Capture the cell that displays the provided text and extract its (x, y) central coordinate. 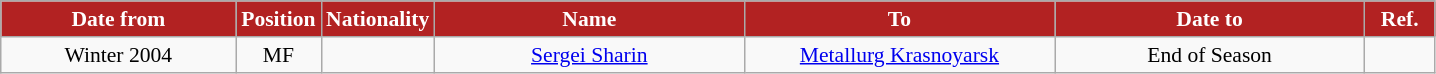
Name (589, 19)
Ref. (1400, 19)
Sergei Sharin (589, 55)
Nationality (378, 19)
End of Season (1210, 55)
MF (278, 55)
Date to (1210, 19)
Date from (118, 19)
Winter 2004 (118, 55)
Position (278, 19)
To (899, 19)
Metallurg Krasnoyarsk (899, 55)
